Detect which cell encompasses the target text, then output its [X, Y] center coordinate. 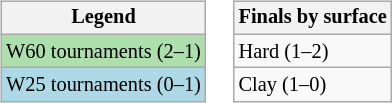
Finals by surface [313, 18]
W60 tournaments (2–1) [103, 51]
Hard (1–2) [313, 51]
W25 tournaments (0–1) [103, 85]
Legend [103, 18]
Clay (1–0) [313, 85]
